From the cell containing the given text, extract its center point as [X, Y] coordinate. 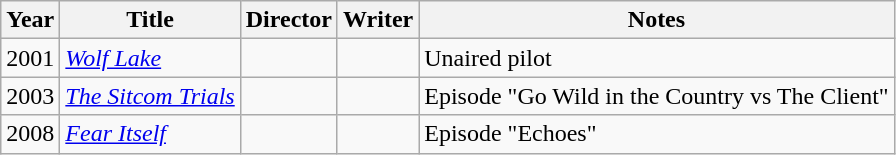
Year [30, 20]
Episode "Go Wild in the Country vs The Client" [656, 96]
2001 [30, 58]
2008 [30, 134]
Unaired pilot [656, 58]
Director [288, 20]
Wolf Lake [150, 58]
Episode "Echoes" [656, 134]
The Sitcom Trials [150, 96]
Fear Itself [150, 134]
Writer [378, 20]
Notes [656, 20]
Title [150, 20]
2003 [30, 96]
